Return the (x, y) coordinate for the center point of the cell that contains the specified text.  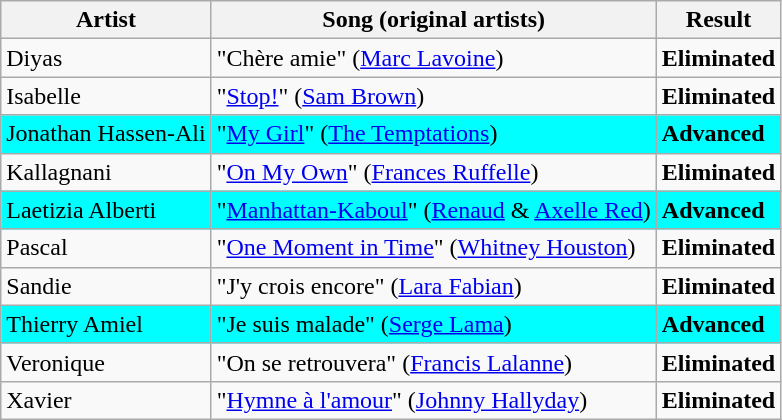
Result (718, 20)
Pascal (106, 248)
Thierry Amiel (106, 324)
"Hymne à l'amour" (Johnny Hallyday) (434, 400)
"Stop!" (Sam Brown) (434, 96)
Kallagnani (106, 172)
"One Moment in Time" (Whitney Houston) (434, 248)
Diyas (106, 58)
"On My Own" (Frances Ruffelle) (434, 172)
"Manhattan-Kaboul" (Renaud & Axelle Red) (434, 210)
Isabelle (106, 96)
Veronique (106, 362)
Xavier (106, 400)
"On se retrouvera" (Francis Lalanne) (434, 362)
"J'y crois encore" (Lara Fabian) (434, 286)
"Je suis malade" (Serge Lama) (434, 324)
Artist (106, 20)
"My Girl" (The Temptations) (434, 134)
Sandie (106, 286)
Jonathan Hassen-Ali (106, 134)
Laetizia Alberti (106, 210)
"Chère amie" (Marc Lavoine) (434, 58)
Song (original artists) (434, 20)
